Detect which cell encompasses the target text, then output its [X, Y] center coordinate. 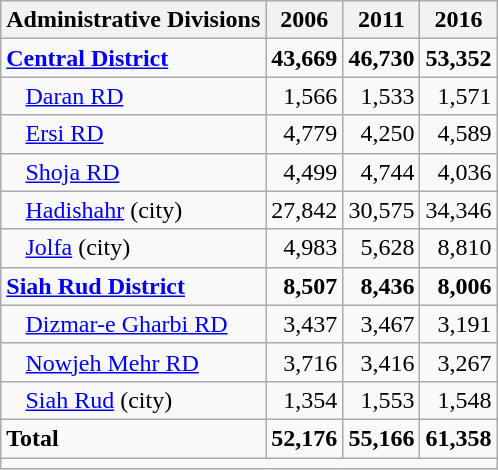
5,628 [382, 248]
4,589 [458, 134]
34,346 [458, 210]
27,842 [304, 210]
1,571 [458, 96]
3,191 [458, 324]
Total [134, 438]
Siah Rud (city) [134, 400]
Ersi RD [134, 134]
2011 [382, 20]
Nowjeh Mehr RD [134, 362]
4,779 [304, 134]
Daran RD [134, 96]
Administrative Divisions [134, 20]
52,176 [304, 438]
55,166 [382, 438]
Dizmar-e Gharbi RD [134, 324]
3,416 [382, 362]
4,983 [304, 248]
1,548 [458, 400]
3,467 [382, 324]
4,744 [382, 172]
53,352 [458, 58]
8,507 [304, 286]
1,553 [382, 400]
1,566 [304, 96]
Hadishahr (city) [134, 210]
8,436 [382, 286]
4,250 [382, 134]
4,499 [304, 172]
3,437 [304, 324]
46,730 [382, 58]
Central District [134, 58]
4,036 [458, 172]
2006 [304, 20]
30,575 [382, 210]
1,533 [382, 96]
3,267 [458, 362]
Shoja RD [134, 172]
61,358 [458, 438]
2016 [458, 20]
3,716 [304, 362]
8,810 [458, 248]
Siah Rud District [134, 286]
8,006 [458, 286]
1,354 [304, 400]
Jolfa (city) [134, 248]
43,669 [304, 58]
